Extract the [X, Y] coordinate from the center of the cell holding the provided text.  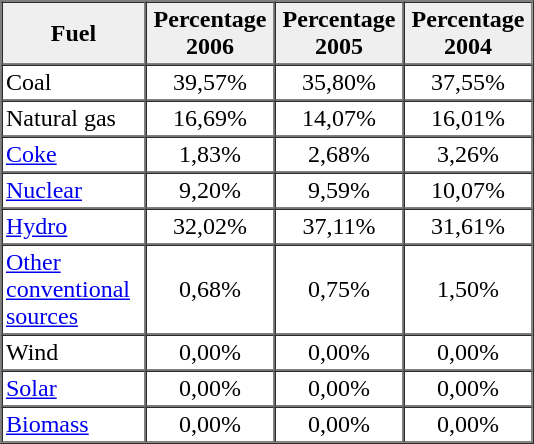
32,02% [210, 226]
Natural gas [74, 118]
Percentage2006 [210, 34]
0,68% [210, 289]
0,75% [338, 289]
Other conventionalsources [74, 289]
Hydro [74, 226]
3,26% [468, 154]
1,50% [468, 289]
Fuel [74, 34]
39,57% [210, 82]
10,07% [468, 190]
37,11% [338, 226]
16,01% [468, 118]
9,20% [210, 190]
9,59% [338, 190]
35,80% [338, 82]
31,61% [468, 226]
37,55% [468, 82]
Nuclear [74, 190]
Solar [74, 388]
14,07% [338, 118]
1,83% [210, 154]
2,68% [338, 154]
Percentage2004 [468, 34]
Coke [74, 154]
Biomass [74, 424]
Coal [74, 82]
16,69% [210, 118]
Percentage2005 [338, 34]
Wind [74, 352]
